Capture the cell that displays the provided text and extract its (X, Y) central coordinate. 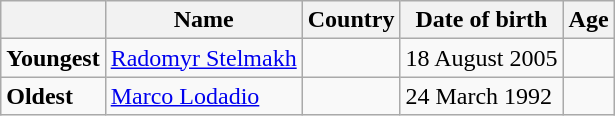
Radomyr Stelmakh (204, 58)
Country (351, 20)
Youngest (53, 58)
Age (588, 20)
Date of birth (482, 20)
Marco Lodadio (204, 96)
24 March 1992 (482, 96)
18 August 2005 (482, 58)
Name (204, 20)
Oldest (53, 96)
